Provide the [x, y] coordinate of the cell's center where the given text is located.  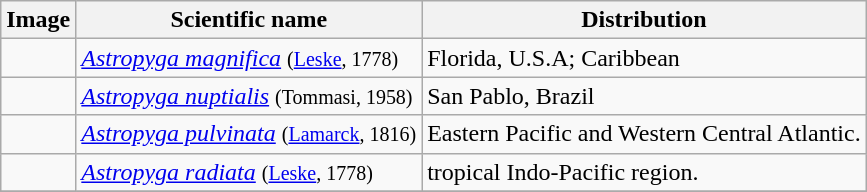
Eastern Pacific and Western Central Atlantic. [644, 134]
Image [38, 20]
Distribution [644, 20]
Astropyga nuptialis (Tommasi, 1958) [249, 96]
Scientific name [249, 20]
Astropyga pulvinata (Lamarck, 1816) [249, 134]
Astropyga magnifica (Leske, 1778) [249, 58]
tropical Indo-Pacific region. [644, 172]
Florida, U.S.A; Caribbean [644, 58]
Astropyga radiata (Leske, 1778) [249, 172]
San Pablo, Brazil [644, 96]
